Determine the (x, y) coordinate at the center of the cell enclosing the given text.  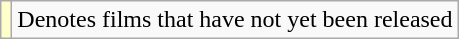
Denotes films that have not yet been released (235, 20)
